Capture the cell that displays the provided text and extract its (X, Y) central coordinate. 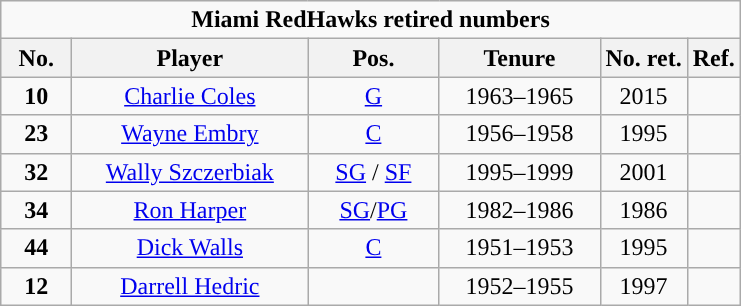
Charlie Coles (190, 96)
Wayne Embry (190, 134)
No. ret. (644, 58)
1995–1999 (520, 172)
Tenure (520, 58)
1997 (644, 286)
34 (36, 210)
Miami RedHawks retired numbers (371, 20)
23 (36, 134)
SG / SF (374, 172)
Player (190, 58)
Ref. (714, 58)
12 (36, 286)
Darrell Hedric (190, 286)
2015 (644, 96)
1956–1958 (520, 134)
1952–1955 (520, 286)
Wally Szczerbiak (190, 172)
No. (36, 58)
32 (36, 172)
10 (36, 96)
1963–1965 (520, 96)
1951–1953 (520, 248)
44 (36, 248)
Dick Walls (190, 248)
Ron Harper (190, 210)
G (374, 96)
1982–1986 (520, 210)
2001 (644, 172)
1986 (644, 210)
Pos. (374, 58)
SG/PG (374, 210)
